Detect which cell encompasses the target text, then output its [X, Y] center coordinate. 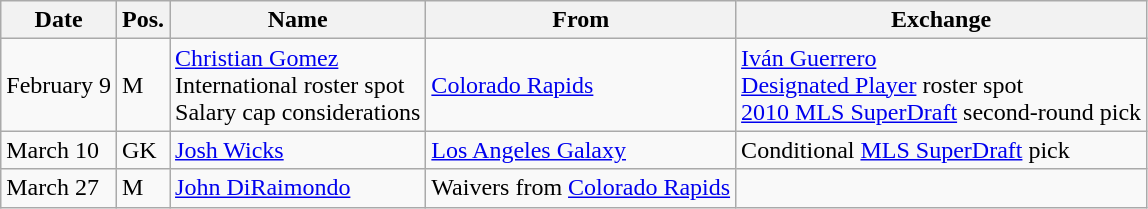
Colorado Rapids [581, 85]
Exchange [942, 20]
Conditional MLS SuperDraft pick [942, 150]
March 10 [59, 150]
John DiRaimondo [298, 188]
Waivers from Colorado Rapids [581, 188]
Iván GuerreroDesignated Player roster spot2010 MLS SuperDraft second-round pick [942, 85]
Josh Wicks [298, 150]
Date [59, 20]
Los Angeles Galaxy [581, 150]
Christian GomezInternational roster spotSalary cap considerations [298, 85]
GK [142, 150]
February 9 [59, 85]
Pos. [142, 20]
Name [298, 20]
From [581, 20]
March 27 [59, 188]
